Pinpoint the cell where the given text exists, returning its (x, y) midpoint coordinate. 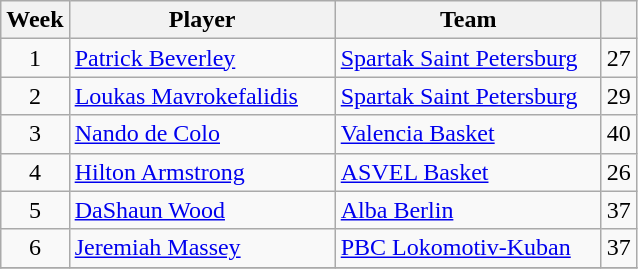
ASVEL Basket (468, 172)
Hilton Armstrong (202, 172)
5 (35, 210)
Team (468, 20)
1 (35, 58)
Player (202, 20)
6 (35, 248)
3 (35, 134)
Alba Berlin (468, 210)
Jeremiah Massey (202, 248)
Loukas Mavrokefalidis (202, 96)
Valencia Basket (468, 134)
4 (35, 172)
27 (618, 58)
Nando de Colo (202, 134)
DaShaun Wood (202, 210)
29 (618, 96)
2 (35, 96)
26 (618, 172)
40 (618, 134)
PBC Lokomotiv-Kuban (468, 248)
Patrick Beverley (202, 58)
Week (35, 20)
